From the cell containing the given text, extract its center point as (X, Y) coordinate. 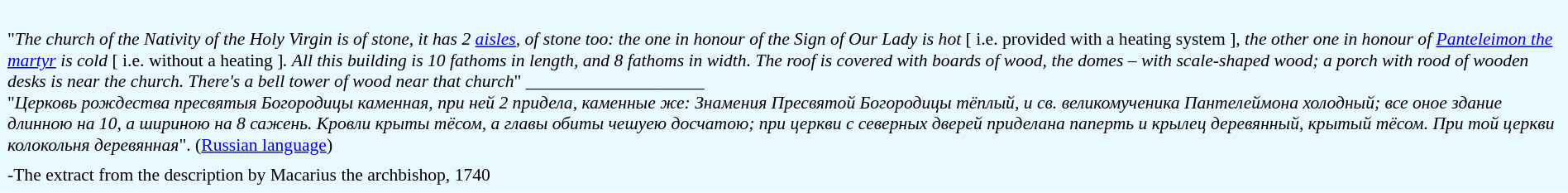
-The extract from the description by Macarius the archbishop, 1740 (784, 174)
